Search for the cell housing the specified text and yield its [X, Y] center coordinate. 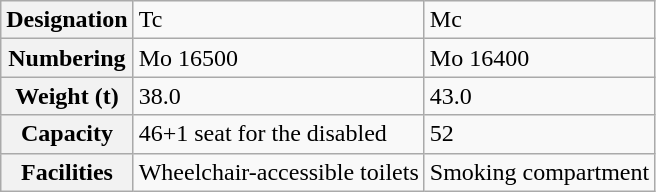
Tc [278, 20]
Smoking compartment [539, 172]
Facilities [67, 172]
38.0 [278, 96]
Numbering [67, 58]
Mo 16500 [278, 58]
Designation [67, 20]
Weight (t) [67, 96]
Wheelchair-accessible toilets [278, 172]
Capacity [67, 134]
46+1 seat for the disabled [278, 134]
Mo 16400 [539, 58]
43.0 [539, 96]
Mc [539, 20]
52 [539, 134]
